Output the (x, y) coordinate of the center of the cell containing the given text.  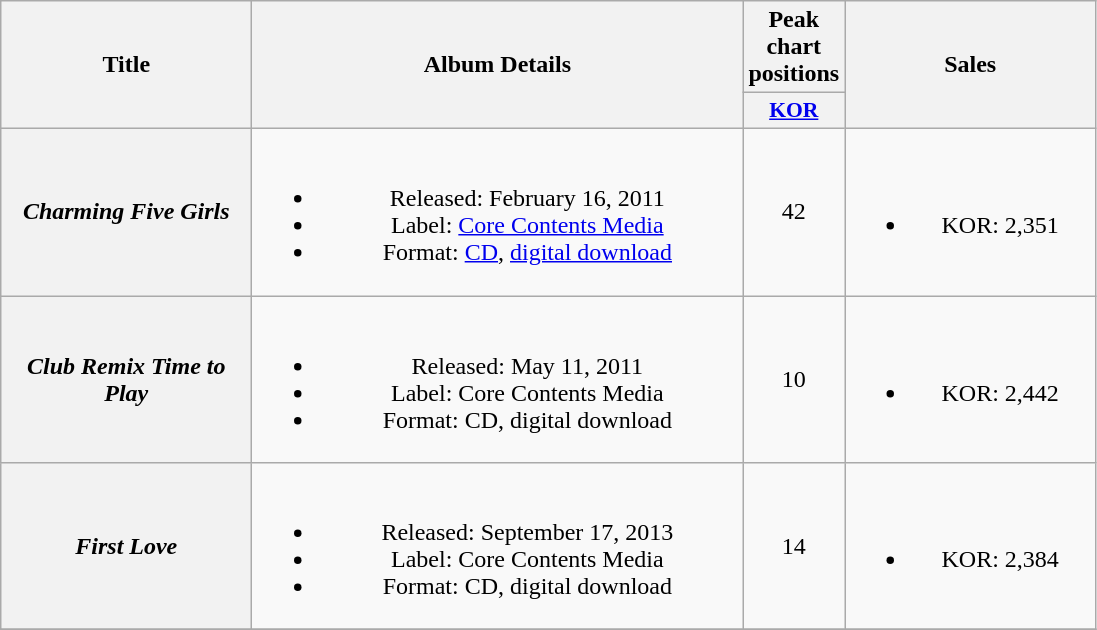
Club Remix Time to Play (126, 380)
KOR (794, 111)
Title (126, 65)
Released: May 11, 2011Label: Core Contents MediaFormat: CD, digital download (498, 380)
KOR: 2,351 (970, 212)
10 (794, 380)
Peak chart positions (794, 47)
Released: February 16, 2011Label: Core Contents MediaFormat: CD, digital download (498, 212)
14 (794, 546)
KOR: 2,384 (970, 546)
42 (794, 212)
Charming Five Girls (126, 212)
Released: September 17, 2013Label: Core Contents MediaFormat: CD, digital download (498, 546)
Sales (970, 65)
First Love (126, 546)
KOR: 2,442 (970, 380)
Album Details (498, 65)
